Identify which cell holds the provided text, then report its [x, y] central coordinate. 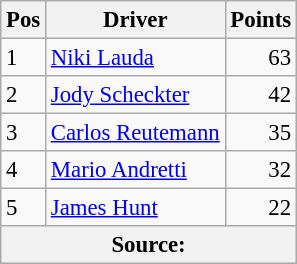
Mario Andretti [136, 170]
Jody Scheckter [136, 95]
1 [24, 58]
Carlos Reutemann [136, 133]
Niki Lauda [136, 58]
James Hunt [136, 208]
Driver [136, 20]
4 [24, 170]
35 [260, 133]
3 [24, 133]
42 [260, 95]
22 [260, 208]
Pos [24, 20]
5 [24, 208]
63 [260, 58]
Source: [149, 245]
32 [260, 170]
2 [24, 95]
Points [260, 20]
